For the text-containing cell, return its midpoint in [X, Y] coordinate format. 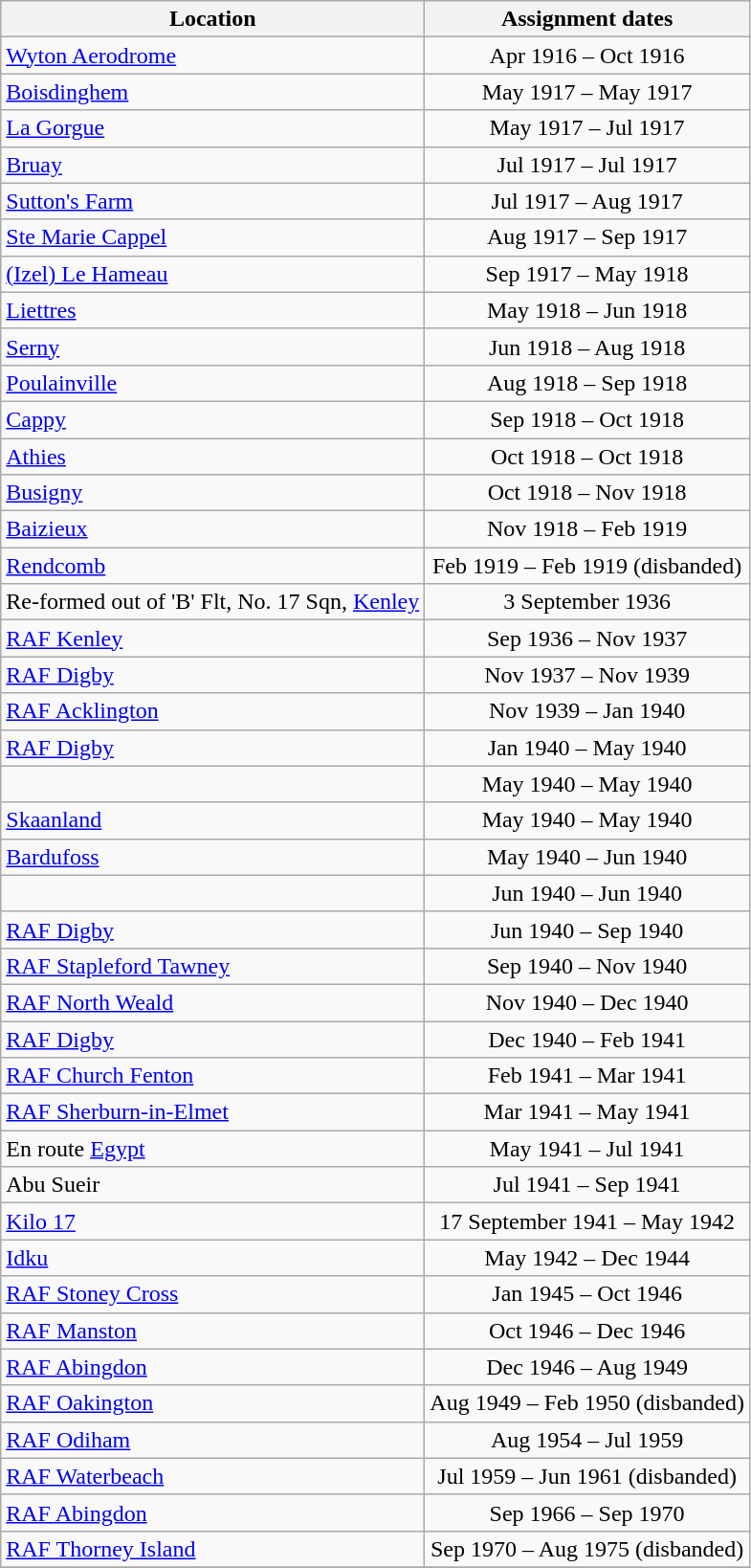
La Gorgue [212, 128]
Jul 1941 – Sep 1941 [587, 1185]
Kilo 17 [212, 1221]
RAF Manston [212, 1331]
17 September 1941 – May 1942 [587, 1221]
Feb 1941 – Mar 1941 [587, 1076]
Oct 1918 – Oct 1918 [587, 457]
May 1942 – Dec 1944 [587, 1258]
Jul 1917 – Jul 1917 [587, 165]
Aug 1954 – Jul 1959 [587, 1440]
Wyton Aerodrome [212, 56]
Sep 1917 – May 1918 [587, 274]
Cappy [212, 419]
Aug 1918 – Sep 1918 [587, 383]
Poulainville [212, 383]
Nov 1940 – Dec 1940 [587, 1002]
RAF Kenley [212, 638]
Bruay [212, 165]
Jan 1940 – May 1940 [587, 748]
Rendcomb [212, 566]
Aug 1917 – Sep 1917 [587, 237]
Sep 1940 – Nov 1940 [587, 966]
Feb 1919 – Feb 1919 (disbanded) [587, 566]
Nov 1937 – Nov 1939 [587, 675]
Nov 1918 – Feb 1919 [587, 529]
En route Egypt [212, 1149]
RAF Stapleford Tawney [212, 966]
Sep 1966 – Sep 1970 [587, 1512]
RAF Church Fenton [212, 1076]
RAF Odiham [212, 1440]
3 September 1936 [587, 602]
Location [212, 19]
Sutton's Farm [212, 201]
May 1918 – Jun 1918 [587, 310]
Sep 1918 – Oct 1918 [587, 419]
Jul 1917 – Aug 1917 [587, 201]
Busigny [212, 493]
Sep 1970 – Aug 1975 (disbanded) [587, 1549]
Liettres [212, 310]
Apr 1916 – Oct 1916 [587, 56]
Oct 1946 – Dec 1946 [587, 1331]
May 1940 – Jun 1940 [587, 857]
May 1917 – May 1917 [587, 92]
Dec 1940 – Feb 1941 [587, 1039]
Idku [212, 1258]
Oct 1918 – Nov 1918 [587, 493]
RAF Thorney Island [212, 1549]
Re-formed out of 'B' Flt, No. 17 Sqn, Kenley [212, 602]
Mar 1941 – May 1941 [587, 1112]
RAF Stoney Cross [212, 1294]
RAF Waterbeach [212, 1476]
RAF Acklington [212, 711]
Serny [212, 347]
Sep 1936 – Nov 1937 [587, 638]
May 1917 – Jul 1917 [587, 128]
Boisdinghem [212, 92]
(Izel) Le Hameau [212, 274]
Dec 1946 – Aug 1949 [587, 1367]
RAF North Weald [212, 1002]
Jun 1940 – Sep 1940 [587, 930]
Baizieux [212, 529]
Ste Marie Cappel [212, 237]
RAF Sherburn-in-Elmet [212, 1112]
Abu Sueir [212, 1185]
RAF Oakington [212, 1403]
Jan 1945 – Oct 1946 [587, 1294]
May 1941 – Jul 1941 [587, 1149]
Aug 1949 – Feb 1950 (disbanded) [587, 1403]
Jun 1918 – Aug 1918 [587, 347]
Skaanland [212, 820]
Athies [212, 457]
Bardufoss [212, 857]
Jun 1940 – Jun 1940 [587, 893]
Assignment dates [587, 19]
Nov 1939 – Jan 1940 [587, 711]
Jul 1959 – Jun 1961 (disbanded) [587, 1476]
